Scan for the cell matching the given text and deliver its (X, Y) coordinate at center. 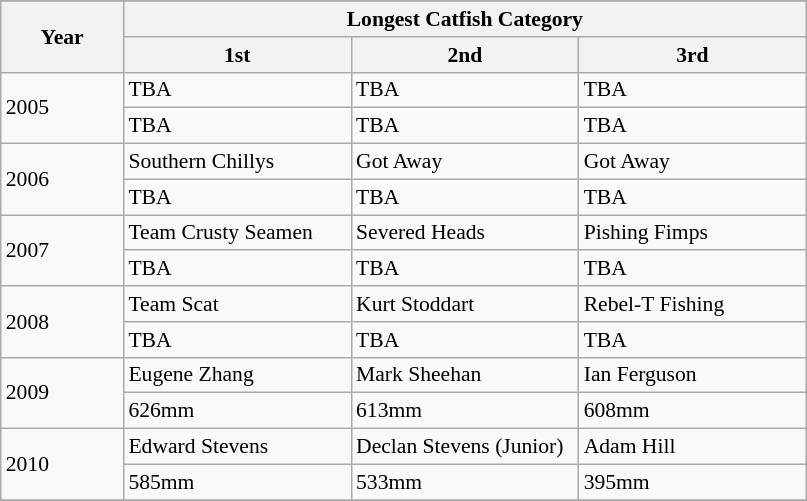
1st (237, 55)
Longest Catfish Category (464, 19)
Team Crusty Seamen (237, 233)
Kurt Stoddart (465, 304)
Rebel-T Fishing (693, 304)
Southern Chillys (237, 162)
2009 (62, 392)
585mm (237, 482)
608mm (693, 411)
Adam Hill (693, 447)
Ian Ferguson (693, 375)
2007 (62, 250)
Mark Sheehan (465, 375)
2006 (62, 180)
Eugene Zhang (237, 375)
Declan Stevens (Junior) (465, 447)
Pishing Fimps (693, 233)
626mm (237, 411)
2010 (62, 464)
Severed Heads (465, 233)
Team Scat (237, 304)
Year (62, 36)
613mm (465, 411)
2nd (465, 55)
Edward Stevens (237, 447)
533mm (465, 482)
2005 (62, 108)
2008 (62, 322)
395mm (693, 482)
3rd (693, 55)
